Provide the (X, Y) coordinate of the cell's center where the given text is located.  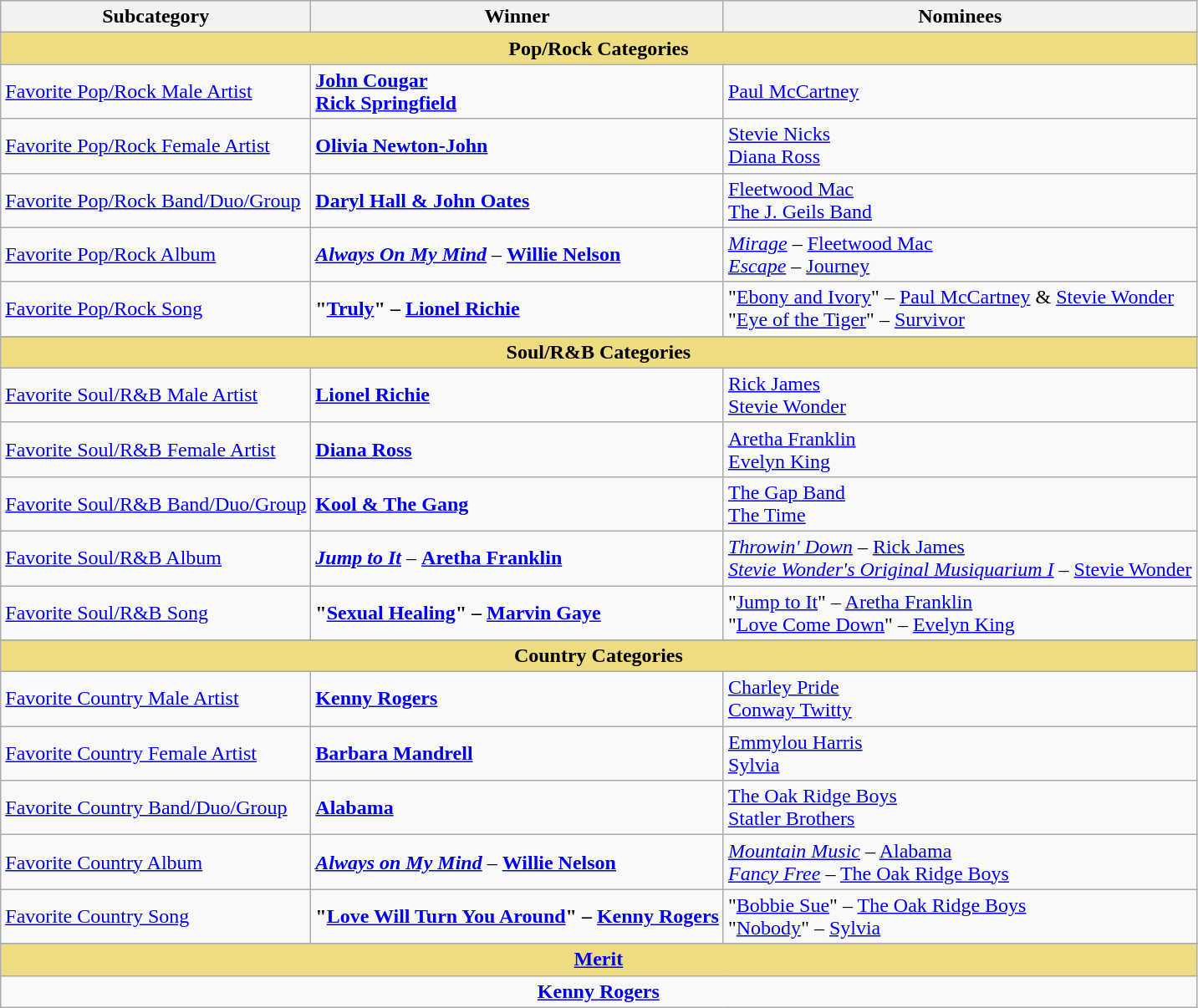
Always on My Mind – Willie Nelson (517, 863)
Nominees (960, 17)
Mirage – Fleetwood Mac Escape – Journey (960, 254)
Emmylou Harris Sylvia (960, 754)
Favorite Country Album (155, 863)
Lionel Richie (517, 395)
"Love Will Turn You Around" – Kenny Rogers (517, 916)
Favorite Soul/R&B Male Artist (155, 395)
Olivia Newton-John (517, 145)
Charley Pride Conway Twitty (960, 699)
Mountain Music – Alabama Fancy Free – The Oak Ridge Boys (960, 863)
"Truly" – Lionel Richie (517, 309)
Favorite Pop/Rock Male Artist (155, 92)
Favorite Country Song (155, 916)
Pop/Rock Categories (599, 48)
"Sexual Healing" – Marvin Gaye (517, 612)
Jump to It – Aretha Franklin (517, 558)
Diana Ross (517, 450)
"Bobbie Sue" – The Oak Ridge Boys "Nobody" – Sylvia (960, 916)
Favorite Country Female Artist (155, 754)
Favorite Pop/Rock Female Artist (155, 145)
Favorite Soul/R&B Female Artist (155, 450)
Winner (517, 17)
Subcategory (155, 17)
Favorite Pop/Rock Song (155, 309)
Favorite Soul/R&B Band/Duo/Group (155, 503)
Soul/R&B Categories (599, 352)
Throwin' Down – Rick James Stevie Wonder's Original Musiquarium I – Stevie Wonder (960, 558)
Kool & The Gang (517, 503)
Merit (599, 960)
"Jump to It" – Aretha Franklin "Love Come Down" – Evelyn King (960, 612)
Favorite Soul/R&B Album (155, 558)
Barbara Mandrell (517, 754)
Favorite Country Band/Duo/Group (155, 807)
"Ebony and Ivory" – Paul McCartney & Stevie Wonder "Eye of the Tiger" – Survivor (960, 309)
Favorite Soul/R&B Song (155, 612)
Favorite Country Male Artist (155, 699)
Always On My Mind – Willie Nelson (517, 254)
Daryl Hall & John Oates (517, 201)
Country Categories (599, 656)
Aretha Franklin Evelyn King (960, 450)
Favorite Pop/Rock Band/Duo/Group (155, 201)
The Oak Ridge Boys Statler Brothers (960, 807)
Stevie Nicks Diana Ross (960, 145)
Fleetwood Mac The J. Geils Band (960, 201)
Rick James Stevie Wonder (960, 395)
John Cougar Rick Springfield (517, 92)
Paul McCartney (960, 92)
Alabama (517, 807)
The Gap Band The Time (960, 503)
Favorite Pop/Rock Album (155, 254)
